Search for the cell housing the specified text and yield its [x, y] center coordinate. 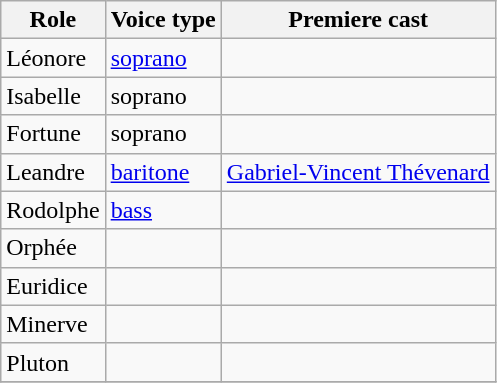
Voice type [163, 20]
Gabriel-Vincent Thévenard [358, 172]
Isabelle [53, 96]
Premiere cast [358, 20]
Pluton [53, 362]
Euridice [53, 286]
baritone [163, 172]
Orphée [53, 248]
Leandre [53, 172]
Léonore [53, 58]
Minerve [53, 324]
Rodolphe [53, 210]
bass [163, 210]
Role [53, 20]
Fortune [53, 134]
